Return [X, Y] of the center of cell containing provided text 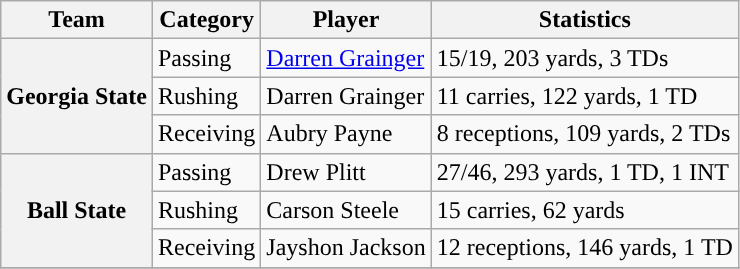
Category [206, 20]
Georgia State [77, 96]
Player [346, 20]
Jayshon Jackson [346, 248]
Statistics [584, 20]
8 receptions, 109 yards, 2 TDs [584, 134]
Drew Plitt [346, 172]
15 carries, 62 yards [584, 210]
27/46, 293 yards, 1 TD, 1 INT [584, 172]
12 receptions, 146 yards, 1 TD [584, 248]
15/19, 203 yards, 3 TDs [584, 58]
11 carries, 122 yards, 1 TD [584, 96]
Aubry Payne [346, 134]
Carson Steele [346, 210]
Team [77, 20]
Ball State [77, 210]
